Extract the [x, y] coordinate from the center of the cell holding the provided text.  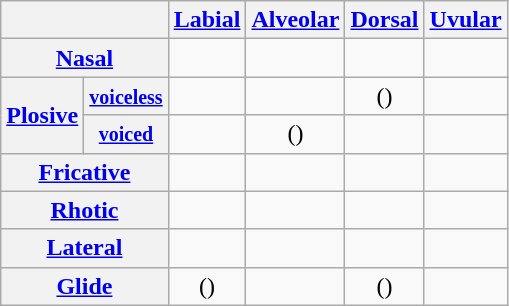
Glide [84, 286]
voiced [126, 134]
Fricative [84, 172]
Nasal [84, 58]
Uvular [466, 20]
Lateral [84, 248]
Alveolar [296, 20]
Labial [207, 20]
Plosive [42, 115]
voiceless [126, 96]
Rhotic [84, 210]
Dorsal [384, 20]
